From the cell containing the given text, extract its center point as (x, y) coordinate. 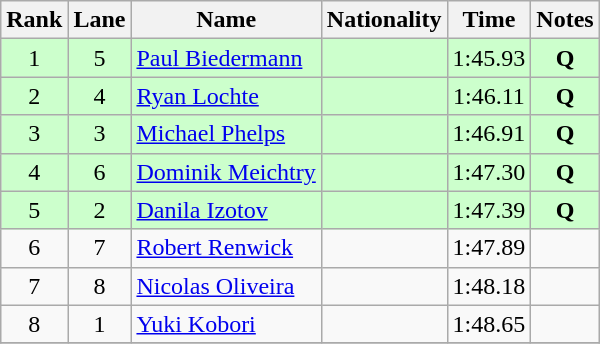
1:45.93 (489, 58)
Yuki Kobori (226, 324)
Time (489, 20)
1:46.91 (489, 134)
Robert Renwick (226, 248)
Lane (100, 20)
Notes (565, 20)
Dominik Meichtry (226, 172)
Ryan Lochte (226, 96)
Paul Biedermann (226, 58)
1:47.30 (489, 172)
1:46.11 (489, 96)
Nationality (384, 20)
1:47.39 (489, 210)
Michael Phelps (226, 134)
Danila Izotov (226, 210)
Rank (34, 20)
Name (226, 20)
1:48.65 (489, 324)
1:47.89 (489, 248)
1:48.18 (489, 286)
Nicolas Oliveira (226, 286)
